Scan for the cell matching the given text and deliver its [x, y] coordinate at center. 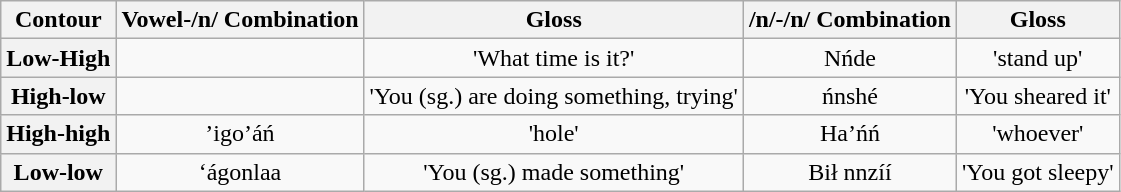
‘ágonlaa [240, 172]
'You (sg.) are doing something, trying' [554, 96]
'You sheared it' [1038, 96]
Nńde [850, 58]
'whoever' [1038, 134]
’igo’áń [240, 134]
High-low [58, 96]
Ha’ńń [850, 134]
'You (sg.) made something' [554, 172]
'What time is it?' [554, 58]
Low-High [58, 58]
High-high [58, 134]
Contour [58, 20]
Bił nnzíí [850, 172]
'stand up' [1038, 58]
ńnshé [850, 96]
'You got sleepy' [1038, 172]
Vowel-/n/ Combination [240, 20]
Low-low [58, 172]
'hole' [554, 134]
/n/-/n/ Combination [850, 20]
